Scan for the cell matching the given text and deliver its (x, y) coordinate at center. 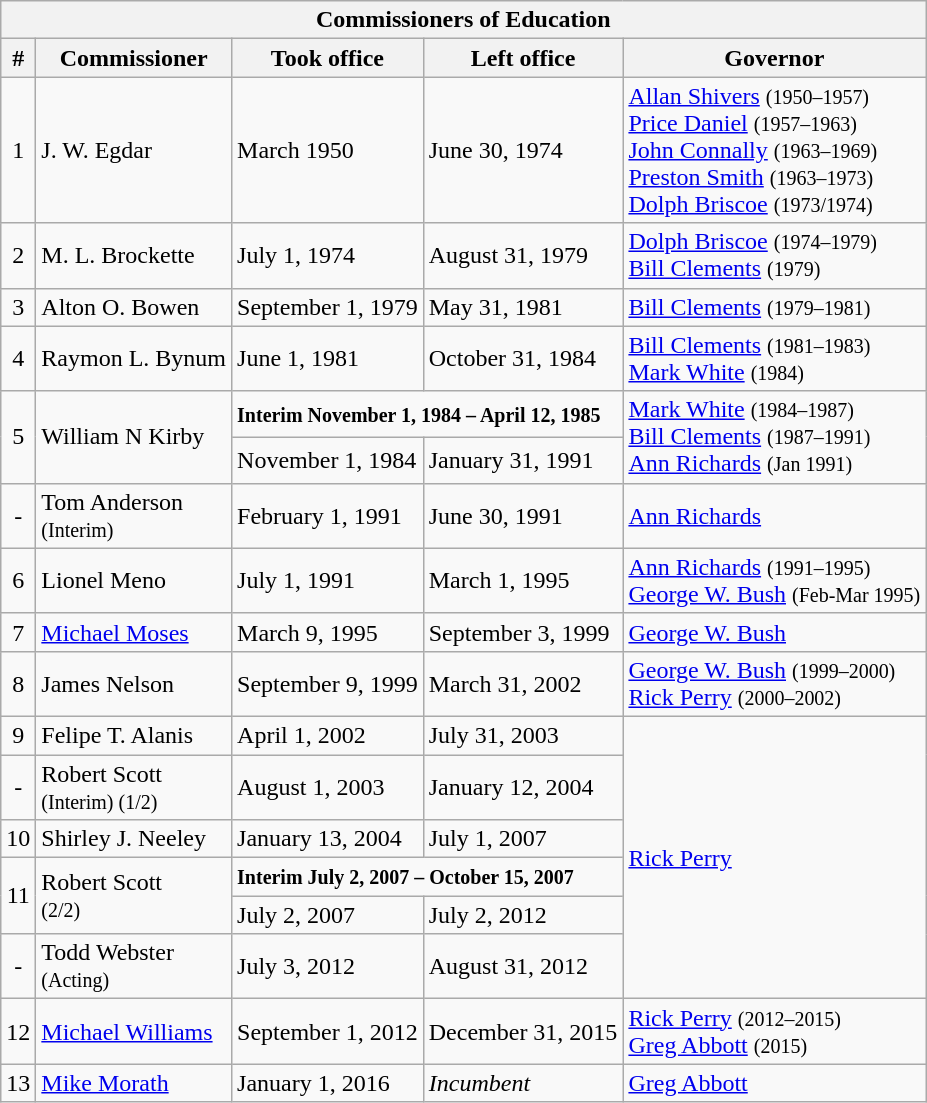
9 (18, 735)
July 2, 2012 (523, 915)
Raymon L. Bynum (134, 358)
Interim November 1, 1984 – April 12, 1985 (428, 414)
4 (18, 358)
Bill Clements (1981–1983)Mark White (1984) (774, 358)
July 1, 1974 (328, 256)
Ann Richards (774, 516)
5 (18, 437)
Took office (328, 58)
October 31, 1984 (523, 358)
January 12, 2004 (523, 786)
July 31, 2003 (523, 735)
7 (18, 632)
Michael Williams (134, 1032)
August 31, 1979 (523, 256)
September 3, 1999 (523, 632)
March 1950 (328, 150)
1 (18, 150)
March 1, 1995 (523, 580)
June 30, 1991 (523, 516)
Lionel Meno (134, 580)
January 31, 1991 (523, 460)
Tom Anderson (Interim) (134, 516)
March 9, 1995 (328, 632)
June 1, 1981 (328, 358)
2 (18, 256)
Commissioner (134, 58)
July 2, 2007 (328, 915)
Robert Scott (2/2) (134, 896)
January 1, 2016 (328, 1083)
September 1, 2012 (328, 1032)
May 31, 1981 (523, 307)
July 1, 2007 (523, 839)
Allan Shivers (1950–1957)Price Daniel (1957–1963)John Connally (1963–1969)Preston Smith (1963–1973)Dolph Briscoe (1973/1974) (774, 150)
Todd Webster (Acting) (134, 966)
July 1, 1991 (328, 580)
September 9, 1999 (328, 684)
November 1, 1984 (328, 460)
Felipe T. Alanis (134, 735)
April 1, 2002 (328, 735)
Dolph Briscoe (1974–1979) Bill Clements (1979) (774, 256)
Ann Richards (1991–1995)George W. Bush (Feb-Mar 1995) (774, 580)
Rick Perry (774, 857)
10 (18, 839)
Incumbent (523, 1083)
Robert Scott (Interim) (1/2) (134, 786)
6 (18, 580)
J. W. Egdar (134, 150)
George W. Bush (774, 632)
December 31, 2015 (523, 1032)
13 (18, 1083)
8 (18, 684)
Governor (774, 58)
Michael Moses (134, 632)
Commissioners of Education (464, 20)
William N Kirby (134, 437)
# (18, 58)
March 31, 2002 (523, 684)
Mark White (1984–1987)Bill Clements (1987–1991)Ann Richards (Jan 1991) (774, 437)
Rick Perry (2012–2015)Greg Abbott (2015) (774, 1032)
January 13, 2004 (328, 839)
3 (18, 307)
July 3, 2012 (328, 966)
M. L. Brockette (134, 256)
Shirley J. Neeley (134, 839)
Left office (523, 58)
James Nelson (134, 684)
June 30, 1974 (523, 150)
August 31, 2012 (523, 966)
Alton O. Bowen (134, 307)
Interim July 2, 2007 – October 15, 2007 (428, 877)
February 1, 1991 (328, 516)
Greg Abbott (774, 1083)
September 1, 1979 (328, 307)
Bill Clements (1979–1981) (774, 307)
12 (18, 1032)
August 1, 2003 (328, 786)
Mike Morath (134, 1083)
11 (18, 896)
George W. Bush (1999–2000)Rick Perry (2000–2002) (774, 684)
